From the cell containing the given text, extract its center point as [x, y] coordinate. 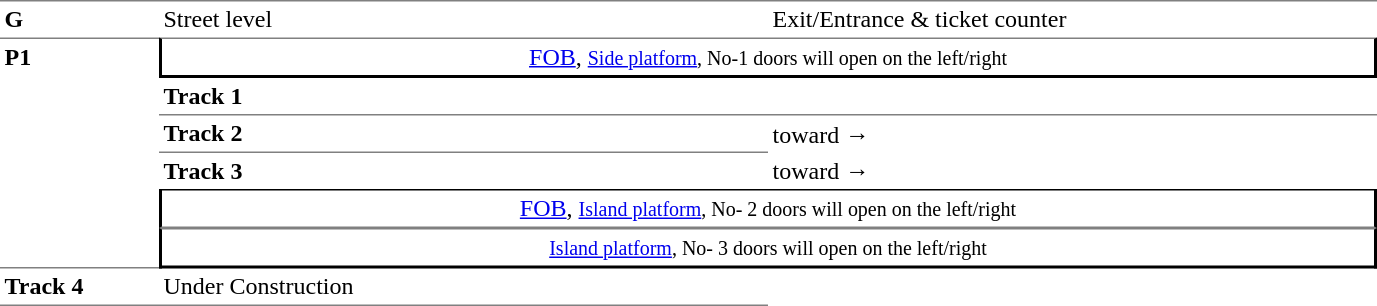
G [80, 19]
Track 2 [464, 135]
Track 3 [464, 171]
Street level [464, 19]
FOB, Island platform, No- 2 doors will open on the left/right [768, 208]
FOB, Side platform, No-1 doors will open on the left/right [768, 58]
Exit/Entrance & ticket counter [1072, 19]
Island platform, No- 3 doors will open on the left/right [768, 248]
Track 4 [80, 287]
Under Construction [464, 287]
P1 [80, 154]
Track 1 [464, 97]
